Determine the [X, Y] coordinate at the center of the cell enclosing the given text.  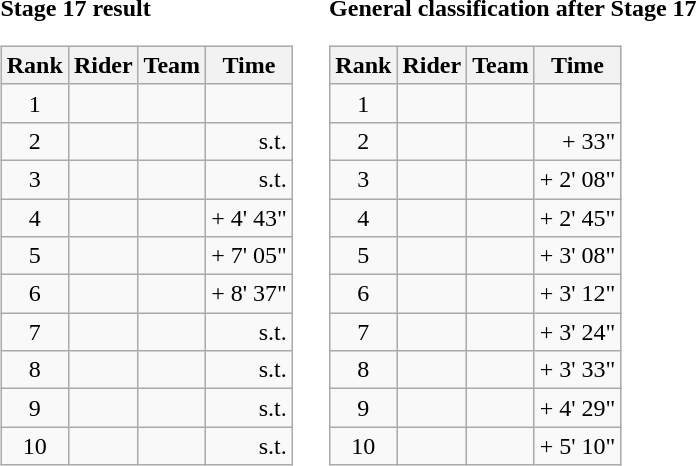
+ 2' 08" [578, 179]
+ 3' 24" [578, 332]
+ 5' 10" [578, 446]
+ 3' 33" [578, 370]
+ 3' 12" [578, 294]
+ 8' 37" [250, 294]
+ 4' 29" [578, 408]
+ 4' 43" [250, 217]
+ 3' 08" [578, 256]
+ 2' 45" [578, 217]
+ 33" [578, 141]
+ 7' 05" [250, 256]
